For the text-containing cell, return its midpoint in (X, Y) coordinate format. 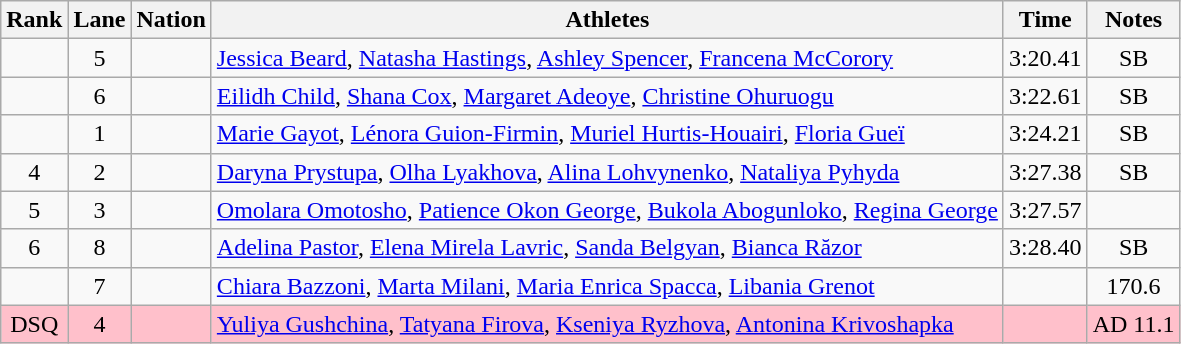
Marie Gayot, Lénora Guion-Firmin, Muriel Hurtis-Houairi, Floria Gueï (607, 134)
Nation (171, 20)
7 (100, 286)
Adelina Pastor, Elena Mirela Lavric, Sanda Belgyan, Bianca Răzor (607, 248)
Omolara Omotosho, Patience Okon George, Bukola Abogunloko, Regina George (607, 210)
Notes (1134, 20)
Rank (34, 20)
AD 11.1 (1134, 324)
DSQ (34, 324)
Yuliya Gushchina, Tatyana Firova, Kseniya Ryzhova, Antonina Krivoshapka (607, 324)
Jessica Beard, Natasha Hastings, Ashley Spencer, Francena McCorory (607, 58)
3:28.40 (1045, 248)
Eilidh Child, Shana Cox, Margaret Adeoye, Christine Ohuruogu (607, 96)
170.6 (1134, 286)
Athletes (607, 20)
8 (100, 248)
Time (1045, 20)
3:24.21 (1045, 134)
3:20.41 (1045, 58)
2 (100, 172)
3 (100, 210)
Lane (100, 20)
Chiara Bazzoni, Marta Milani, Maria Enrica Spacca, Libania Grenot (607, 286)
1 (100, 134)
3:27.57 (1045, 210)
3:27.38 (1045, 172)
3:22.61 (1045, 96)
Daryna Prystupa, Olha Lyakhova, Alina Lohvynenko, Nataliya Pyhyda (607, 172)
